Extract the [x, y] coordinate from the center of the cell holding the provided text.  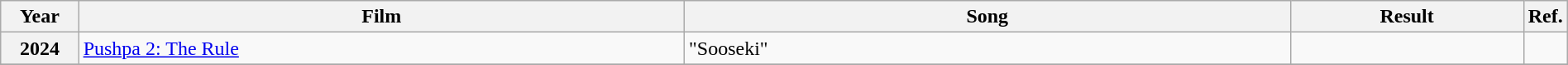
2024 [40, 48]
Film [381, 17]
Song [987, 17]
"Sooseki" [987, 48]
Year [40, 17]
Pushpa 2: The Rule [381, 48]
Result [1407, 17]
Ref. [1545, 17]
